Capture the cell that displays the provided text and extract its (X, Y) central coordinate. 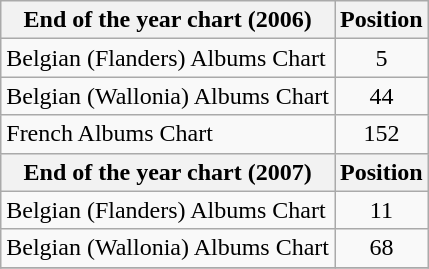
68 (381, 248)
End of the year chart (2007) (168, 172)
152 (381, 134)
44 (381, 96)
5 (381, 58)
End of the year chart (2006) (168, 20)
French Albums Chart (168, 134)
11 (381, 210)
